Return the [X, Y] coordinate for the center point of the cell that contains the specified text.  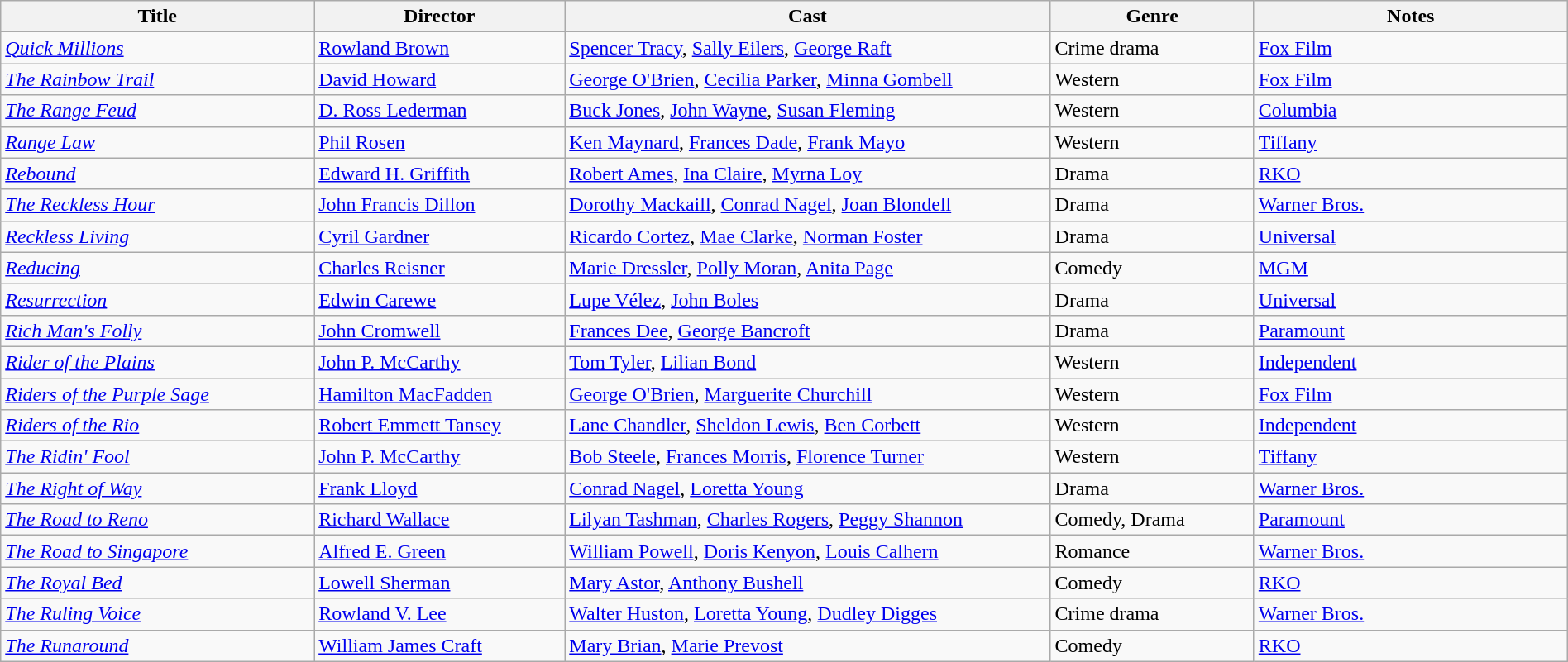
Notes [1411, 17]
MGM [1411, 268]
Buck Jones, John Wayne, Susan Fleming [807, 111]
Columbia [1411, 111]
David Howard [440, 79]
The Ridin' Fool [157, 457]
Reckless Living [157, 236]
George O'Brien, Marguerite Churchill [807, 394]
Ricardo Cortez, Mae Clarke, Norman Foster [807, 236]
The Royal Bed [157, 583]
Rebound [157, 174]
Romance [1152, 551]
Rowland Brown [440, 48]
Phil Rosen [440, 142]
Lupe Vélez, John Boles [807, 299]
Bob Steele, Frances Morris, Florence Turner [807, 457]
Range Law [157, 142]
Rich Man's Folly [157, 331]
Marie Dressler, Polly Moran, Anita Page [807, 268]
Hamilton MacFadden [440, 394]
The Ruling Voice [157, 614]
Charles Reisner [440, 268]
Rider of the Plains [157, 362]
Cast [807, 17]
Genre [1152, 17]
The Rainbow Trail [157, 79]
Reducing [157, 268]
John Francis Dillon [440, 205]
The Road to Singapore [157, 551]
The Right of Way [157, 488]
William Powell, Doris Kenyon, Louis Calhern [807, 551]
William James Craft [440, 645]
The Reckless Hour [157, 205]
John Cromwell [440, 331]
The Range Feud [157, 111]
Spencer Tracy, Sally Eilers, George Raft [807, 48]
Mary Brian, Marie Prevost [807, 645]
Rowland V. Lee [440, 614]
Edwin Carewe [440, 299]
George O'Brien, Cecilia Parker, Minna Gombell [807, 79]
Resurrection [157, 299]
Frank Lloyd [440, 488]
Ken Maynard, Frances Dade, Frank Mayo [807, 142]
Quick Millions [157, 48]
Dorothy Mackaill, Conrad Nagel, Joan Blondell [807, 205]
Lane Chandler, Sheldon Lewis, Ben Corbett [807, 426]
Riders of the Rio [157, 426]
Alfred E. Green [440, 551]
Comedy, Drama [1152, 520]
Cyril Gardner [440, 236]
Robert Ames, Ina Claire, Myrna Loy [807, 174]
Riders of the Purple Sage [157, 394]
Edward H. Griffith [440, 174]
Lowell Sherman [440, 583]
Robert Emmett Tansey [440, 426]
Lilyan Tashman, Charles Rogers, Peggy Shannon [807, 520]
Walter Huston, Loretta Young, Dudley Digges [807, 614]
The Road to Reno [157, 520]
Tom Tyler, Lilian Bond [807, 362]
Conrad Nagel, Loretta Young [807, 488]
Director [440, 17]
Title [157, 17]
Richard Wallace [440, 520]
Frances Dee, George Bancroft [807, 331]
Mary Astor, Anthony Bushell [807, 583]
The Runaround [157, 645]
D. Ross Lederman [440, 111]
